Search for the cell housing the specified text and yield its (x, y) center coordinate. 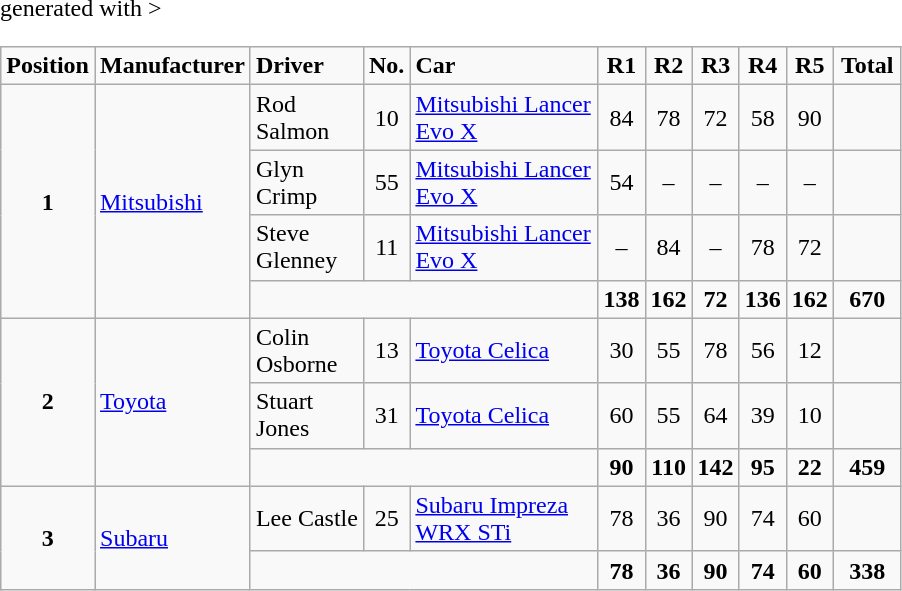
25 (386, 518)
138 (622, 299)
30 (622, 350)
2 (48, 402)
58 (762, 118)
338 (867, 570)
39 (762, 416)
110 (668, 467)
Driver (306, 66)
Manufacturer (172, 66)
459 (867, 467)
56 (762, 350)
95 (762, 467)
31 (386, 416)
3 (48, 538)
64 (716, 416)
No. (386, 66)
Mitsubishi (172, 202)
12 (810, 350)
R3 (716, 66)
54 (622, 182)
Rod Salmon (306, 118)
R5 (810, 66)
Steve Glenney (306, 248)
R2 (668, 66)
Subaru (172, 538)
136 (762, 299)
22 (810, 467)
142 (716, 467)
Total (867, 66)
670 (867, 299)
Glyn Crimp (306, 182)
Stuart Jones (306, 416)
Car (504, 66)
13 (386, 350)
Lee Castle (306, 518)
Colin Osborne (306, 350)
11 (386, 248)
Subaru Impreza WRX STi (504, 518)
Position (48, 66)
1 (48, 202)
Toyota (172, 402)
R4 (762, 66)
R1 (622, 66)
